Find where the given text appears and provide that cell's center as (x, y) coordinate. 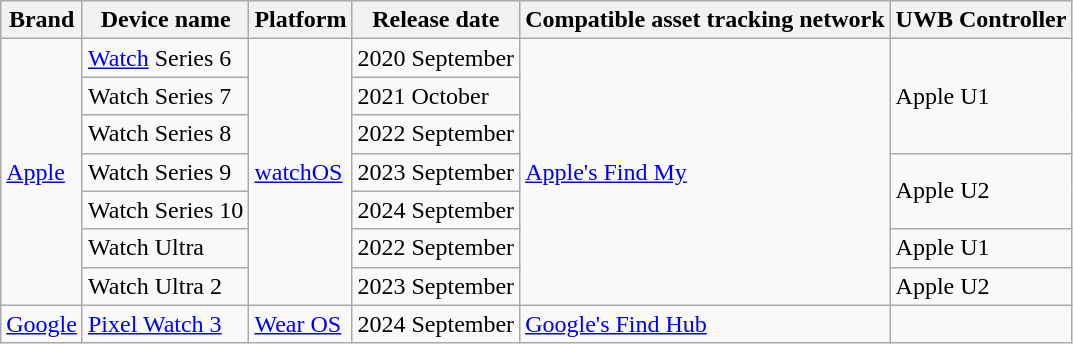
Brand (42, 20)
Watch Series 10 (165, 210)
Pixel Watch 3 (165, 324)
Google's Find Hub (705, 324)
Wear OS (300, 324)
Platform (300, 20)
Google (42, 324)
2020 September (436, 58)
watchOS (300, 172)
Compatible asset tracking network (705, 20)
Watch Ultra 2 (165, 286)
Watch Series 9 (165, 172)
Watch Series 7 (165, 96)
Release date (436, 20)
UWB Controller (981, 20)
Apple's Find My (705, 172)
2021 October (436, 96)
Apple (42, 172)
Device name (165, 20)
Watch Ultra (165, 248)
Watch Series 8 (165, 134)
Watch Series 6 (165, 58)
